Identify which cell holds the provided text, then report its (X, Y) central coordinate. 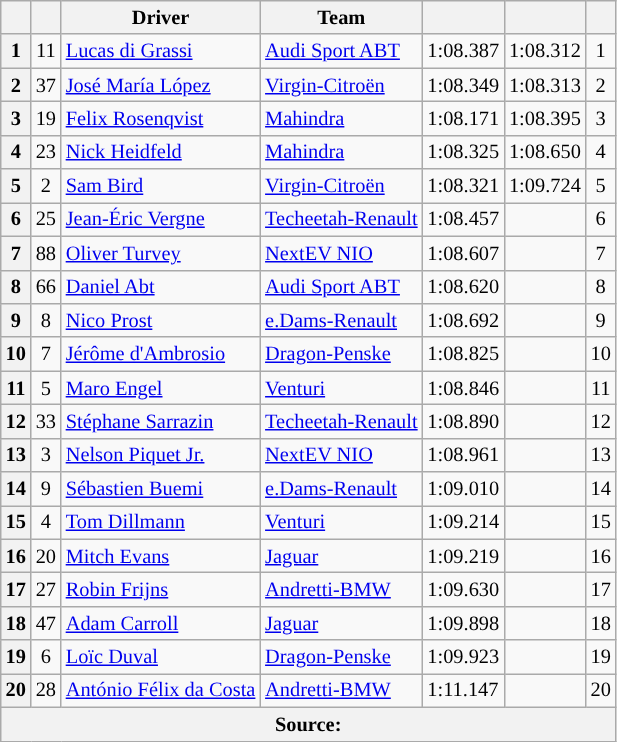
Jérôme d'Ambrosio (160, 354)
1:11.147 (463, 690)
1:08.457 (463, 219)
27 (46, 589)
Robin Frijns (160, 589)
1:09.214 (463, 522)
28 (46, 690)
Loïc Duval (160, 657)
Adam Carroll (160, 623)
1:08.312 (545, 51)
1:08.325 (463, 152)
1:08.825 (463, 354)
47 (46, 623)
Lucas di Grassi (160, 51)
Sébastien Buemi (160, 489)
Daniel Abt (160, 287)
1:08.171 (463, 118)
Source: (308, 724)
1:08.313 (545, 85)
88 (46, 253)
Maro Engel (160, 388)
Jean-Éric Vergne (160, 219)
37 (46, 85)
1:08.650 (545, 152)
33 (46, 421)
1:09.923 (463, 657)
1:09.010 (463, 489)
José María López (160, 85)
1:08.349 (463, 85)
Tom Dillmann (160, 522)
Stéphane Sarrazin (160, 421)
1:08.387 (463, 51)
1:08.890 (463, 421)
1:08.961 (463, 455)
1:09.219 (463, 556)
Oliver Turvey (160, 253)
23 (46, 152)
1:08.692 (463, 320)
25 (46, 219)
Team (341, 17)
1:09.898 (463, 623)
António Félix da Costa (160, 690)
Driver (160, 17)
1:08.321 (463, 186)
Sam Bird (160, 186)
Nico Prost (160, 320)
1:09.724 (545, 186)
1:08.620 (463, 287)
1:09.630 (463, 589)
1:08.395 (545, 118)
Mitch Evans (160, 556)
Nick Heidfeld (160, 152)
1:08.607 (463, 253)
Nelson Piquet Jr. (160, 455)
66 (46, 287)
1:08.846 (463, 388)
Felix Rosenqvist (160, 118)
